Locate the cell with the specified text and output its (X, Y) center coordinate. 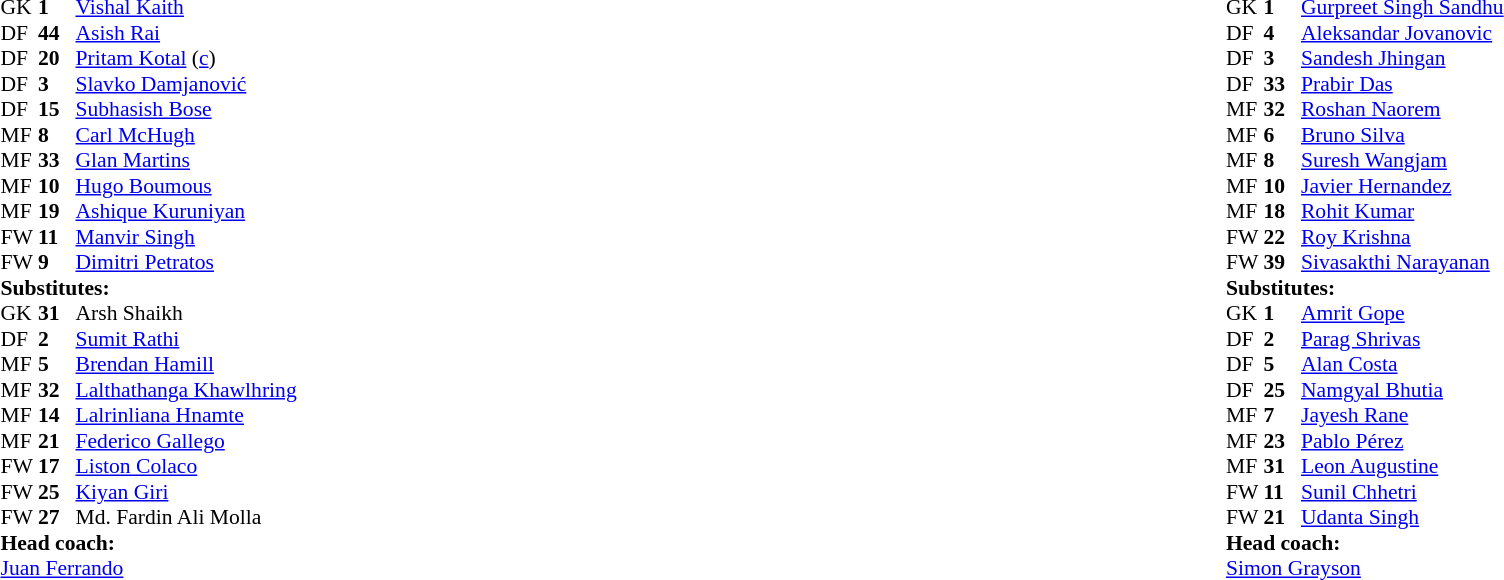
Prabir Das (1402, 84)
20 (57, 59)
Ashique Kuruniyan (186, 211)
1 (1282, 313)
Brendan Hamill (186, 365)
Namgyal Bhutia (1402, 390)
Rohit Kumar (1402, 211)
Liston Colaco (186, 467)
Sivasakthi Narayanan (1402, 263)
Roshan Naorem (1402, 109)
14 (57, 415)
Leon Augustine (1402, 467)
44 (57, 33)
Sumit Rathi (186, 339)
39 (1282, 263)
Slavko Damjanović (186, 84)
Hugo Boumous (186, 186)
17 (57, 467)
Lalrinliana Hnamte (186, 415)
Sunil Chhetri (1402, 492)
Parag Shrivas (1402, 339)
Alan Costa (1402, 365)
27 (57, 517)
Sandesh Jhingan (1402, 59)
Jayesh Rane (1402, 415)
Carl McHugh (186, 135)
Bruno Silva (1402, 135)
Lalthathanga Khawlhring (186, 390)
Md. Fardin Ali Molla (186, 517)
Amrit Gope (1402, 313)
23 (1282, 441)
Pritam Kotal (c) (186, 59)
Kiyan Giri (186, 492)
Javier Hernandez (1402, 186)
Glan Martins (186, 161)
Dimitri Petratos (186, 263)
Aleksandar Jovanovic (1402, 33)
Federico Gallego (186, 441)
Subhasish Bose (186, 109)
22 (1282, 237)
Roy Krishna (1402, 237)
18 (1282, 211)
Asish Rai (186, 33)
Arsh Shaikh (186, 313)
6 (1282, 135)
19 (57, 211)
9 (57, 263)
7 (1282, 415)
Manvir Singh (186, 237)
4 (1282, 33)
Udanta Singh (1402, 517)
Suresh Wangjam (1402, 161)
15 (57, 109)
Pablo Pérez (1402, 441)
